Scan for the cell matching the given text and deliver its (x, y) coordinate at center. 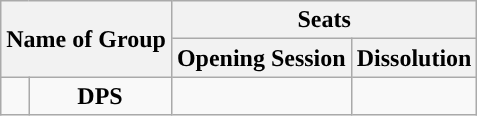
Dissolution (414, 58)
DPS (100, 96)
Name of Group (86, 39)
Opening Session (261, 58)
Seats (324, 20)
